Return [x, y] of the center of cell containing provided text 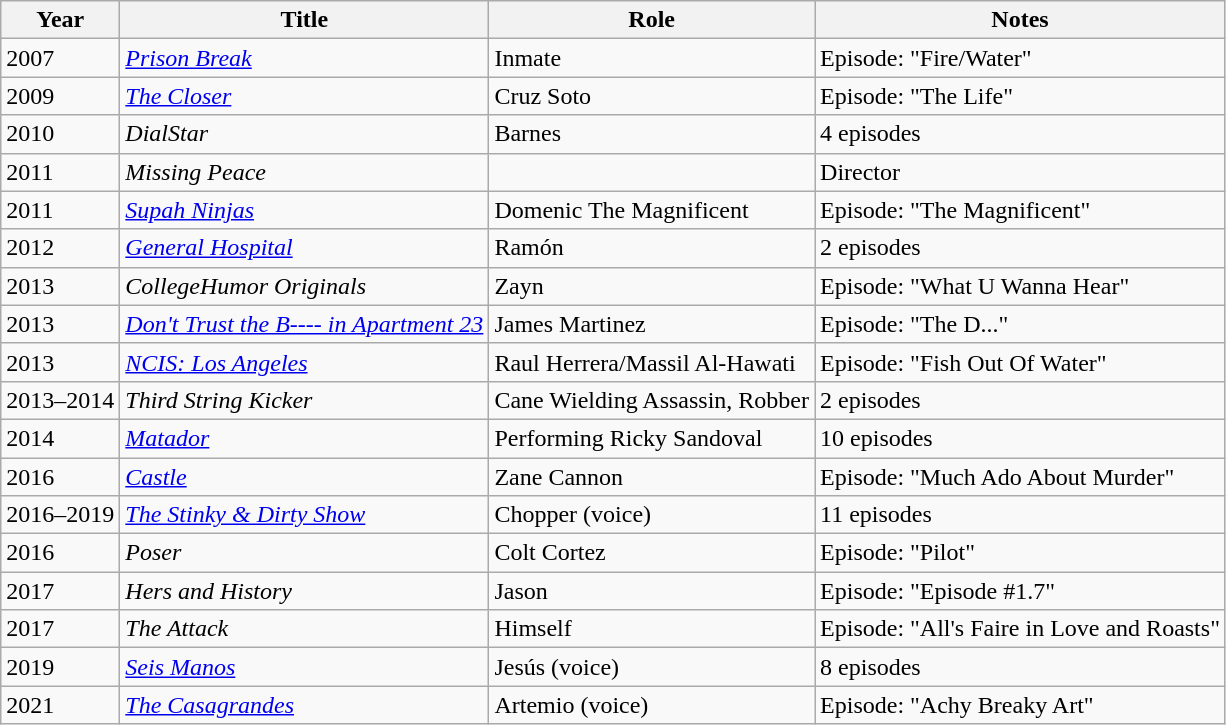
Seis Manos [304, 667]
The Casagrandes [304, 705]
Episode: "The D..." [1020, 324]
Episode: "All's Faire in Love and Roasts" [1020, 629]
Chopper (voice) [652, 515]
DialStar [304, 134]
Third String Kicker [304, 400]
Episode: "Fire/Water" [1020, 58]
Missing Peace [304, 172]
Raul Herrera/Massil Al-Hawati [652, 362]
Prison Break [304, 58]
Colt Cortez [652, 553]
Poser [304, 553]
Episode: "The Magnificent" [1020, 210]
10 episodes [1020, 438]
Jesús (voice) [652, 667]
2016–2019 [60, 515]
11 episodes [1020, 515]
Hers and History [304, 591]
James Martinez [652, 324]
Episode: "Much Ado About Murder" [1020, 477]
2014 [60, 438]
Episode: "Episode #1.7" [1020, 591]
2019 [60, 667]
Himself [652, 629]
4 episodes [1020, 134]
General Hospital [304, 248]
Ramón [652, 248]
Episode: "The Life" [1020, 96]
2021 [60, 705]
Role [652, 20]
Don't Trust the B---- in Apartment 23 [304, 324]
Episode: "What U Wanna Hear" [1020, 286]
2007 [60, 58]
Supah Ninjas [304, 210]
Domenic The Magnificent [652, 210]
2013–2014 [60, 400]
Cane Wielding Assassin, Robber [652, 400]
Episode: "Pilot" [1020, 553]
The Attack [304, 629]
Zayn [652, 286]
Zane Cannon [652, 477]
Episode: "Fish Out Of Water" [1020, 362]
Year [60, 20]
Performing Ricky Sandoval [652, 438]
Notes [1020, 20]
Barnes [652, 134]
Director [1020, 172]
Episode: "Achy Breaky Art" [1020, 705]
Cruz Soto [652, 96]
2009 [60, 96]
Castle [304, 477]
Inmate [652, 58]
Matador [304, 438]
2012 [60, 248]
The Stinky & Dirty Show [304, 515]
NCIS: Los Angeles [304, 362]
Title [304, 20]
The Closer [304, 96]
8 episodes [1020, 667]
Jason [652, 591]
Artemio (voice) [652, 705]
CollegeHumor Originals [304, 286]
2010 [60, 134]
